From the cell containing the given text, extract its center point as (x, y) coordinate. 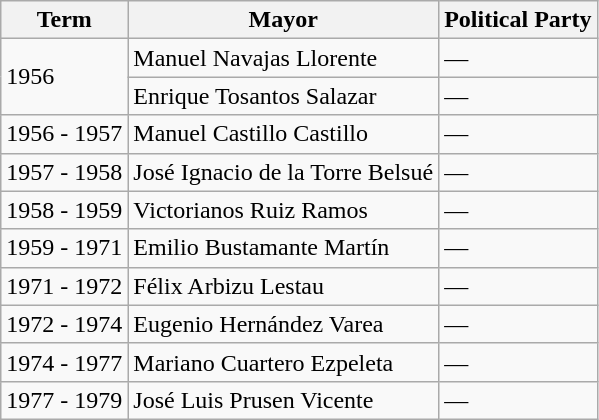
Félix Arbizu Lestau (284, 286)
José Ignacio de la Torre Belsué (284, 172)
Emilio Bustamante Martín (284, 248)
1958 - 1959 (64, 210)
1974 - 1977 (64, 362)
Mariano Cuartero Ezpeleta (284, 362)
1956 (64, 77)
1971 - 1972 (64, 286)
Political Party (518, 20)
José Luis Prusen Vicente (284, 400)
Term (64, 20)
1977 - 1979 (64, 400)
Mayor (284, 20)
Manuel Navajas Llorente (284, 58)
1957 - 1958 (64, 172)
1972 - 1974 (64, 324)
Eugenio Hernández Varea (284, 324)
Manuel Castillo Castillo (284, 134)
1959 - 1971 (64, 248)
Enrique Tosantos Salazar (284, 96)
Victorianos Ruiz Ramos (284, 210)
1956 - 1957 (64, 134)
